Search for the cell housing the specified text and yield its (X, Y) center coordinate. 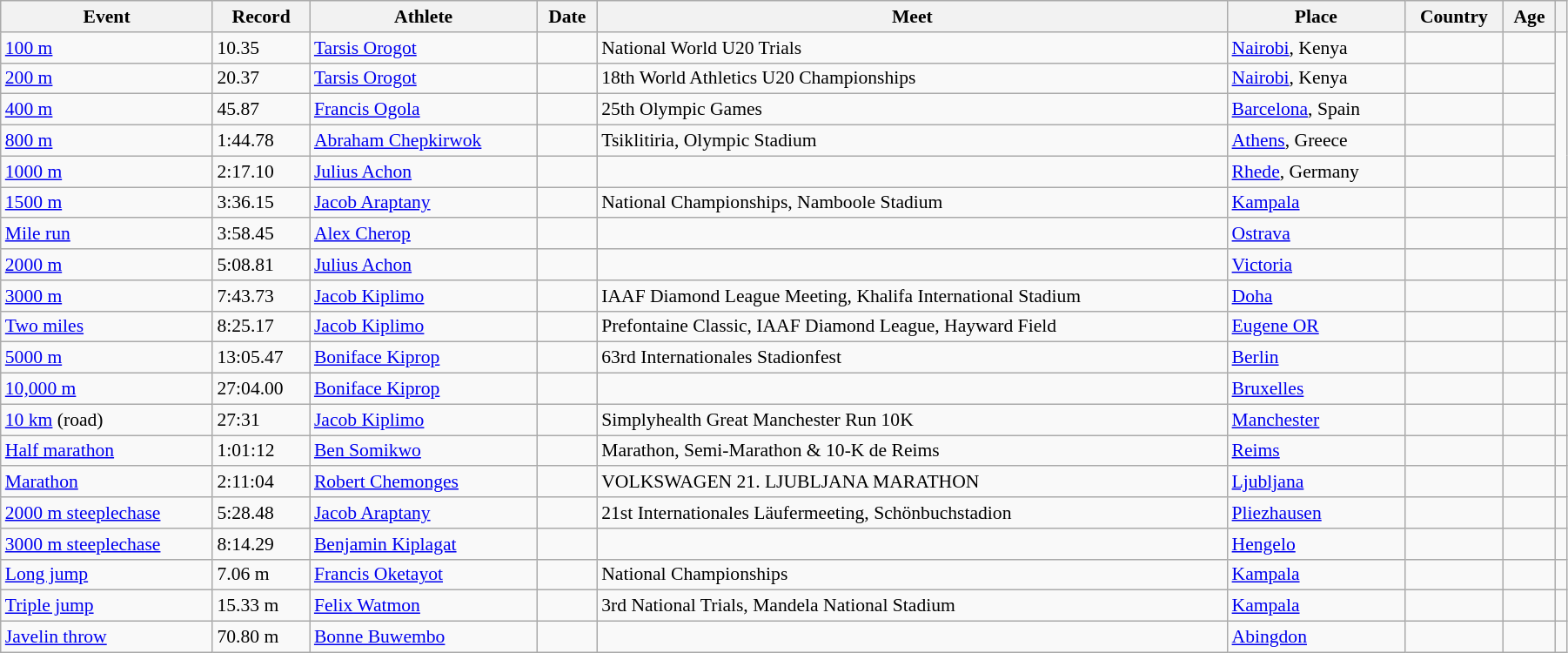
Benjamin Kiplagat (424, 544)
Place (1316, 17)
200 m (107, 78)
21st Internationales Läufermeeting, Schönbuchstadion (912, 513)
Mile run (107, 234)
8:25.17 (261, 326)
Hengelo (1316, 544)
45.87 (261, 110)
Athlete (424, 17)
20.37 (261, 78)
7.06 m (261, 575)
Ljubljana (1316, 482)
Event (107, 17)
800 m (107, 141)
2000 m steeplechase (107, 513)
1000 m (107, 172)
10 km (road) (107, 420)
7:43.73 (261, 296)
5:08.81 (261, 265)
1:44.78 (261, 141)
5:28.48 (261, 513)
Abingdon (1316, 637)
10,000 m (107, 389)
27:04.00 (261, 389)
1500 m (107, 203)
5000 m (107, 358)
Prefontaine Classic, IAAF Diamond League, Hayward Field (912, 326)
25th Olympic Games (912, 110)
Bruxelles (1316, 389)
Two miles (107, 326)
Long jump (107, 575)
Eugene OR (1316, 326)
63rd Internationales Stadionfest (912, 358)
Felix Watmon (424, 606)
3000 m (107, 296)
Javelin throw (107, 637)
Marathon, Semi-Marathon & 10-K de Reims (912, 451)
National Championships, Namboole Stadium (912, 203)
15.33 m (261, 606)
Record (261, 17)
Age (1530, 17)
Reims (1316, 451)
Meet (912, 17)
2000 m (107, 265)
Doha (1316, 296)
Alex Cherop (424, 234)
National Championships (912, 575)
70.80 m (261, 637)
Date (567, 17)
Athens, Greece (1316, 141)
2:17.10 (261, 172)
100 m (107, 48)
18th World Athletics U20 Championships (912, 78)
2:11:04 (261, 482)
National World U20 Trials (912, 48)
13:05.47 (261, 358)
27:31 (261, 420)
10.35 (261, 48)
Triple jump (107, 606)
3rd National Trials, Mandela National Stadium (912, 606)
Ben Somikwo (424, 451)
Robert Chemonges (424, 482)
400 m (107, 110)
Rhede, Germany (1316, 172)
Victoria (1316, 265)
Berlin (1316, 358)
Manchester (1316, 420)
Tsiklitiria, Olympic Stadium (912, 141)
Francis Oketayot (424, 575)
Ostrava (1316, 234)
Abraham Chepkirwok (424, 141)
Simplyhealth Great Manchester Run 10K (912, 420)
Half marathon (107, 451)
Pliezhausen (1316, 513)
Bonne Buwembo (424, 637)
3:58.45 (261, 234)
3000 m steeplechase (107, 544)
Francis Ogola (424, 110)
1:01:12 (261, 451)
3:36.15 (261, 203)
8:14.29 (261, 544)
Country (1454, 17)
IAAF Diamond League Meeting, Khalifa International Stadium (912, 296)
Barcelona, Spain (1316, 110)
Marathon (107, 482)
VOLKSWAGEN 21. LJUBLJANA MARATHON (912, 482)
